Return [X, Y] of the center of cell containing provided text 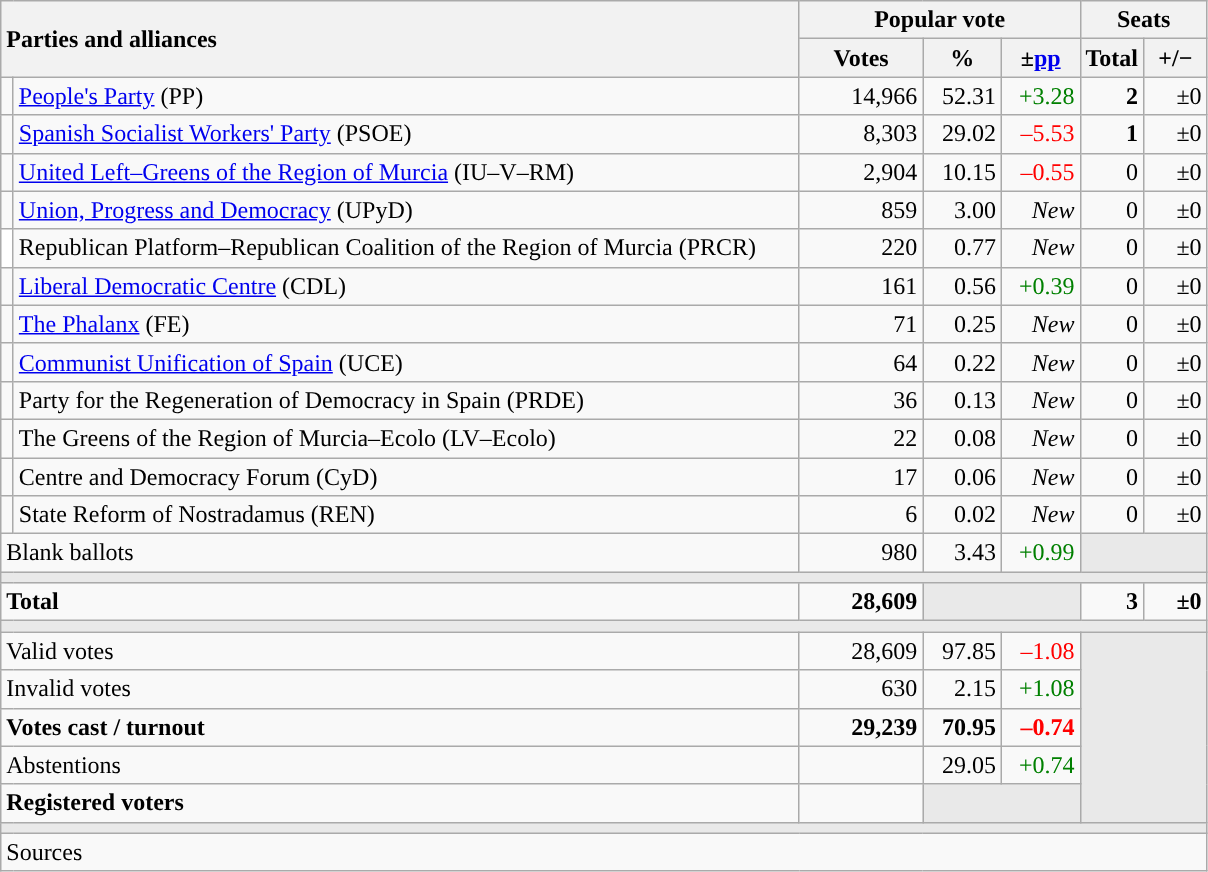
Sources [604, 852]
Centre and Democracy Forum (CyD) [406, 477]
Liberal Democratic Centre (CDL) [406, 286]
0.25 [962, 324]
0.56 [962, 286]
+/− [1176, 58]
161 [861, 286]
220 [861, 248]
Invalid votes [400, 689]
Valid votes [400, 651]
2,904 [861, 172]
17 [861, 477]
Seats [1144, 20]
People's Party (PP) [406, 96]
29.05 [962, 765]
Parties and alliances [400, 39]
10.15 [962, 172]
+0.74 [1040, 765]
2.15 [962, 689]
0.77 [962, 248]
6 [861, 515]
State Reform of Nostradamus (REN) [406, 515]
71 [861, 324]
+1.08 [1040, 689]
3 [1112, 602]
1 [1112, 134]
0.22 [962, 362]
+0.39 [1040, 286]
630 [861, 689]
Spanish Socialist Workers' Party (PSOE) [406, 134]
29,239 [861, 727]
3.43 [962, 553]
52.31 [962, 96]
14,966 [861, 96]
0.13 [962, 400]
64 [861, 362]
Registered voters [400, 803]
+0.99 [1040, 553]
±pp [1040, 58]
Party for the Regeneration of Democracy in Spain (PRDE) [406, 400]
–0.55 [1040, 172]
Union, Progress and Democracy (UPyD) [406, 210]
0.02 [962, 515]
The Greens of the Region of Murcia–Ecolo (LV–Ecolo) [406, 438]
22 [861, 438]
97.85 [962, 651]
Votes cast / turnout [400, 727]
0.08 [962, 438]
Popular vote [940, 20]
2 [1112, 96]
+3.28 [1040, 96]
–0.74 [1040, 727]
859 [861, 210]
–5.53 [1040, 134]
Votes [861, 58]
The Phalanx (FE) [406, 324]
United Left–Greens of the Region of Murcia (IU–V–RM) [406, 172]
Abstentions [400, 765]
29.02 [962, 134]
Blank ballots [400, 553]
70.95 [962, 727]
% [962, 58]
3.00 [962, 210]
8,303 [861, 134]
36 [861, 400]
Republican Platform–Republican Coalition of the Region of Murcia (PRCR) [406, 248]
–1.08 [1040, 651]
980 [861, 553]
0.06 [962, 477]
Communist Unification of Spain (UCE) [406, 362]
